Identify which cell holds the provided text, then report its (X, Y) central coordinate. 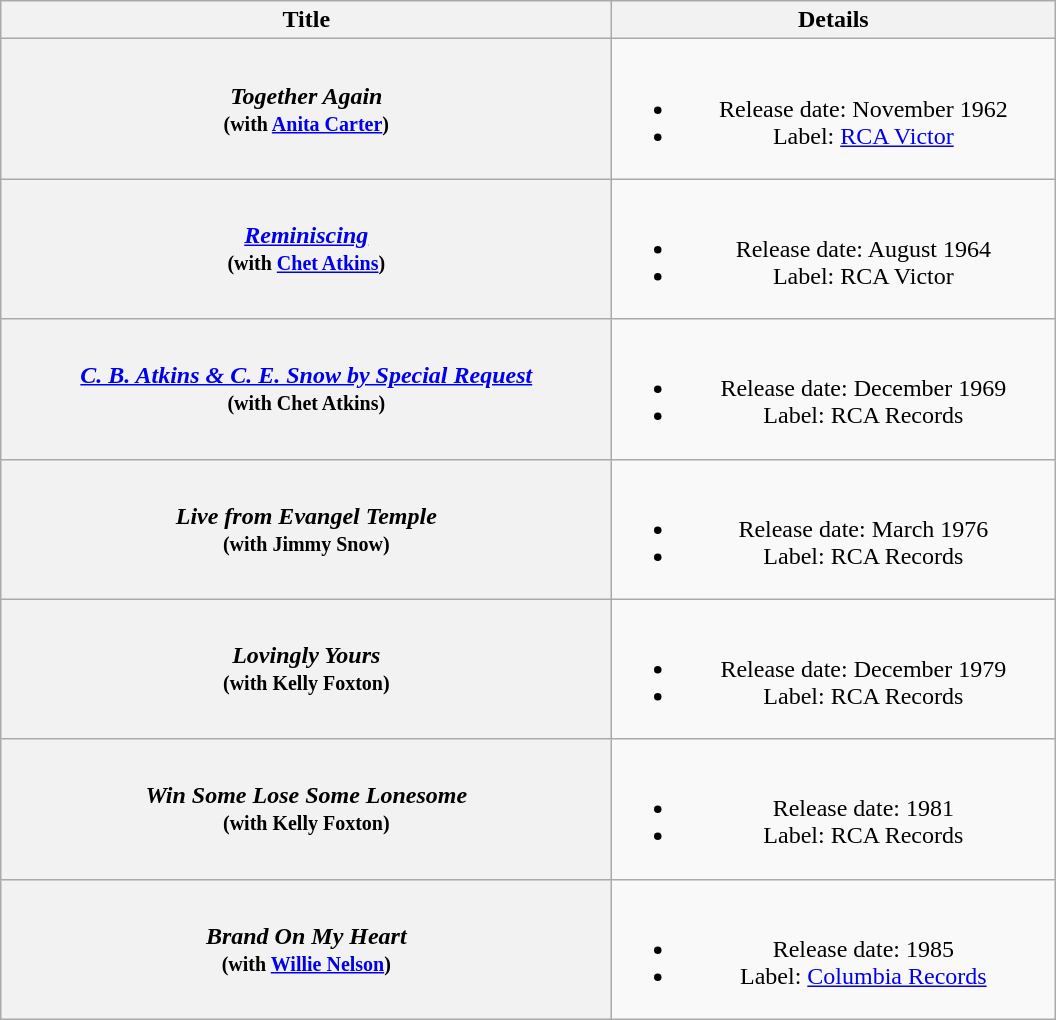
Details (834, 20)
Together Again(with Anita Carter) (306, 109)
Release date: March 1976Label: RCA Records (834, 529)
Title (306, 20)
Brand On My Heart(with Willie Nelson) (306, 949)
Release date: December 1979Label: RCA Records (834, 669)
Release date: August 1964Label: RCA Victor (834, 249)
Release date: December 1969Label: RCA Records (834, 389)
Release date: 1981Label: RCA Records (834, 809)
C. B. Atkins & C. E. Snow by Special Request(with Chet Atkins) (306, 389)
Release date: 1985Label: Columbia Records (834, 949)
Reminiscing(with Chet Atkins) (306, 249)
Lovingly Yours(with Kelly Foxton) (306, 669)
Win Some Lose Some Lonesome(with Kelly Foxton) (306, 809)
Release date: November 1962Label: RCA Victor (834, 109)
Live from Evangel Temple(with Jimmy Snow) (306, 529)
